Detect which cell encompasses the target text, then output its [x, y] center coordinate. 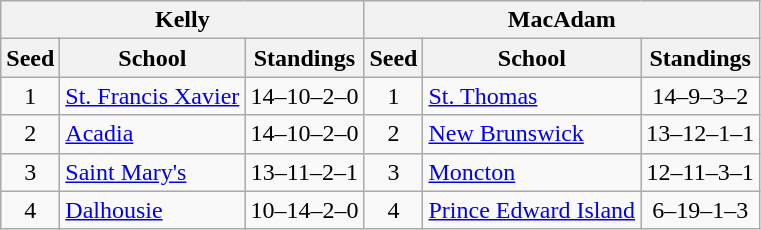
Kelly [182, 20]
13–12–1–1 [700, 134]
Prince Edward Island [532, 210]
Dalhousie [152, 210]
New Brunswick [532, 134]
14–9–3–2 [700, 96]
10–14–2–0 [304, 210]
6–19–1–3 [700, 210]
Moncton [532, 172]
Saint Mary's [152, 172]
St. Francis Xavier [152, 96]
St. Thomas [532, 96]
MacAdam [562, 20]
Acadia [152, 134]
12–11–3–1 [700, 172]
13–11–2–1 [304, 172]
